Extract the [x, y] coordinate from the center of the cell holding the provided text.  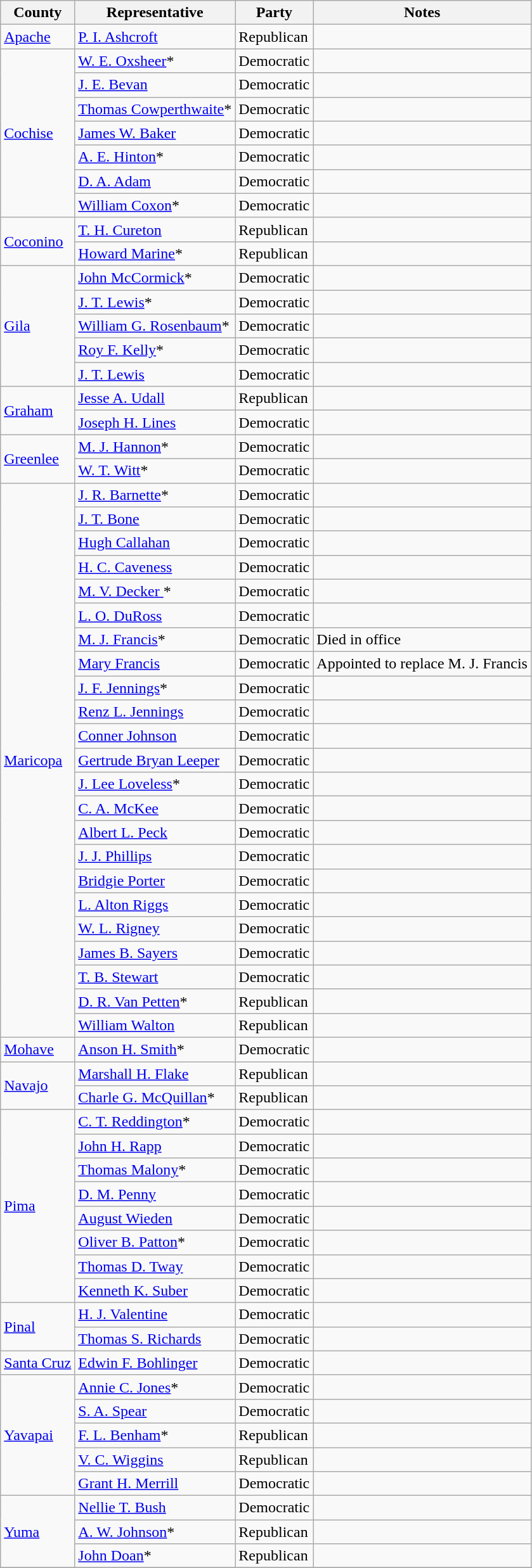
Party [274, 13]
S. A. Spear [155, 1411]
Gila [38, 326]
Joseph H. Lines [155, 423]
John McCormick* [155, 277]
August Wieden [155, 1218]
P. I. Ashcroft [155, 37]
J. E. Bevan [155, 85]
Maricopa [38, 760]
William G. Rosenbaum* [155, 326]
L. O. DuRoss [155, 615]
A. E. Hinton* [155, 157]
Apache [38, 37]
Annie C. Jones* [155, 1387]
Thomas D. Tway [155, 1266]
Bridgie Porter [155, 881]
W. E. Oxsheer* [155, 61]
V. C. Wiggins [155, 1459]
James B. Sayers [155, 953]
T. H. Cureton [155, 229]
James W. Baker [155, 133]
Anson H. Smith* [155, 1049]
Hugh Callahan [155, 543]
J. F. Jennings* [155, 687]
Oliver B. Patton* [155, 1242]
William Coxon* [155, 205]
M. J. Hannon* [155, 447]
C. A. McKee [155, 808]
County [38, 13]
Nellie T. Bush [155, 1508]
J. Lee Loveless* [155, 784]
H. C. Caveness [155, 567]
Thomas Cowperthwaite* [155, 109]
M. V. Decker * [155, 591]
W. L. Rigney [155, 929]
Mohave [38, 1049]
W. T. Witt* [155, 471]
Marshall H. Flake [155, 1074]
L. Alton Riggs [155, 905]
Representative [155, 13]
Cochise [38, 133]
Yuma [38, 1532]
Notes [422, 13]
A. W. Johnson* [155, 1532]
Renz L. Jennings [155, 712]
Thomas Malony* [155, 1170]
M. J. Francis* [155, 639]
Albert L. Peck [155, 832]
John Doan* [155, 1556]
Roy F. Kelly* [155, 350]
D. M. Penny [155, 1194]
Jesse A. Udall [155, 398]
Charle G. McQuillan* [155, 1098]
D. A. Adam [155, 181]
J. J. Phillips [155, 857]
Mary Francis [155, 663]
Navajo [38, 1086]
John H. Rapp [155, 1146]
J. T. Lewis* [155, 302]
Santa Cruz [38, 1363]
J. R. Barnette* [155, 495]
Pima [38, 1206]
Yavapai [38, 1435]
J. T. Lewis [155, 374]
J. T. Bone [155, 519]
H. J. Valentine [155, 1315]
Kenneth K. Suber [155, 1291]
Gertrude Bryan Leeper [155, 760]
Howard Marine* [155, 253]
William Walton [155, 1025]
C. T. Reddington* [155, 1122]
Died in office [422, 639]
D. R. Van Petten* [155, 1001]
T. B. Stewart [155, 977]
Appointed to replace M. J. Francis [422, 663]
Conner Johnson [155, 736]
Coconino [38, 241]
Grant H. Merrill [155, 1484]
Greenlee [38, 459]
Thomas S. Richards [155, 1339]
F. L. Benham* [155, 1435]
Graham [38, 411]
Edwin F. Bohlinger [155, 1363]
Pinal [38, 1327]
